Find where the given text appears and provide that cell's center as (X, Y) coordinate. 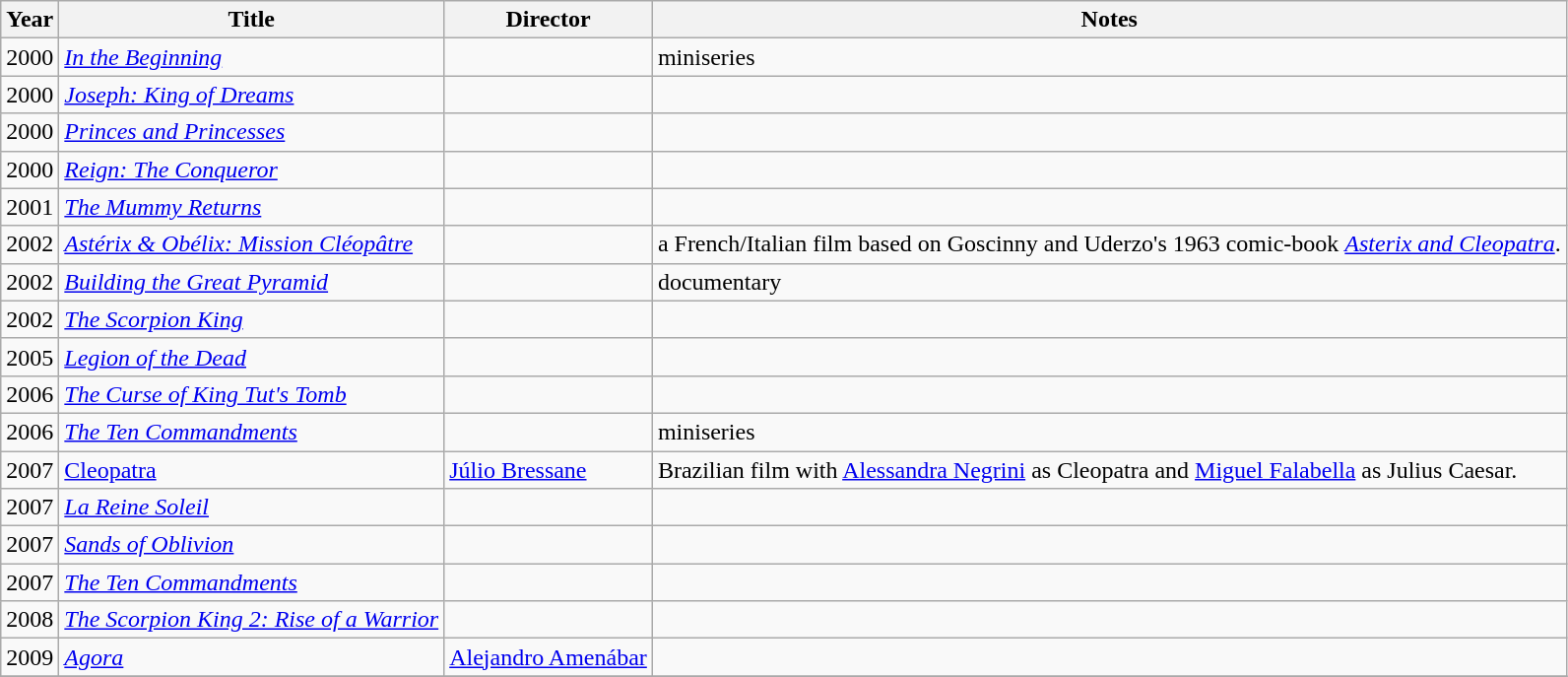
Title (252, 20)
The Scorpion King (252, 319)
The Scorpion King 2: Rise of a Warrior (252, 620)
The Curse of King Tut's Tomb (252, 394)
2008 (30, 620)
Building the Great Pyramid (252, 282)
Júlio Bressane (549, 470)
La Reine Soleil (252, 508)
a French/Italian film based on Goscinny and Uderzo's 1963 comic-book Asterix and Cleopatra. (1109, 244)
2005 (30, 357)
Agora (252, 657)
Notes (1109, 20)
Alejandro Amenábar (549, 657)
Reign: The Conqueror (252, 169)
Sands of Oblivion (252, 545)
Year (30, 20)
documentary (1109, 282)
Astérix & Obélix: Mission Cléopâtre (252, 244)
The Mummy Returns (252, 207)
Director (549, 20)
Brazilian film with Alessandra Negrini as Cleopatra and Miguel Falabella as Julius Caesar. (1109, 470)
2001 (30, 207)
In the Beginning (252, 57)
Cleopatra (252, 470)
Legion of the Dead (252, 357)
Princes and Princesses (252, 132)
Joseph: King of Dreams (252, 95)
2009 (30, 657)
